Determine the [X, Y] coordinate at the center of the cell enclosing the given text.  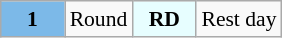
Round [99, 19]
RD [164, 19]
1 [32, 19]
Rest day [238, 19]
